Scan for the cell matching the given text and deliver its [X, Y] coordinate at center. 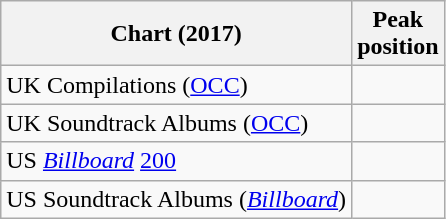
Chart (2017) [176, 34]
US Billboard 200 [176, 161]
UK Soundtrack Albums (OCC) [176, 123]
US Soundtrack Albums (Billboard) [176, 199]
UK Compilations (OCC) [176, 85]
Peakposition [398, 34]
